Determine the (x, y) coordinate at the center of the cell enclosing the given text.  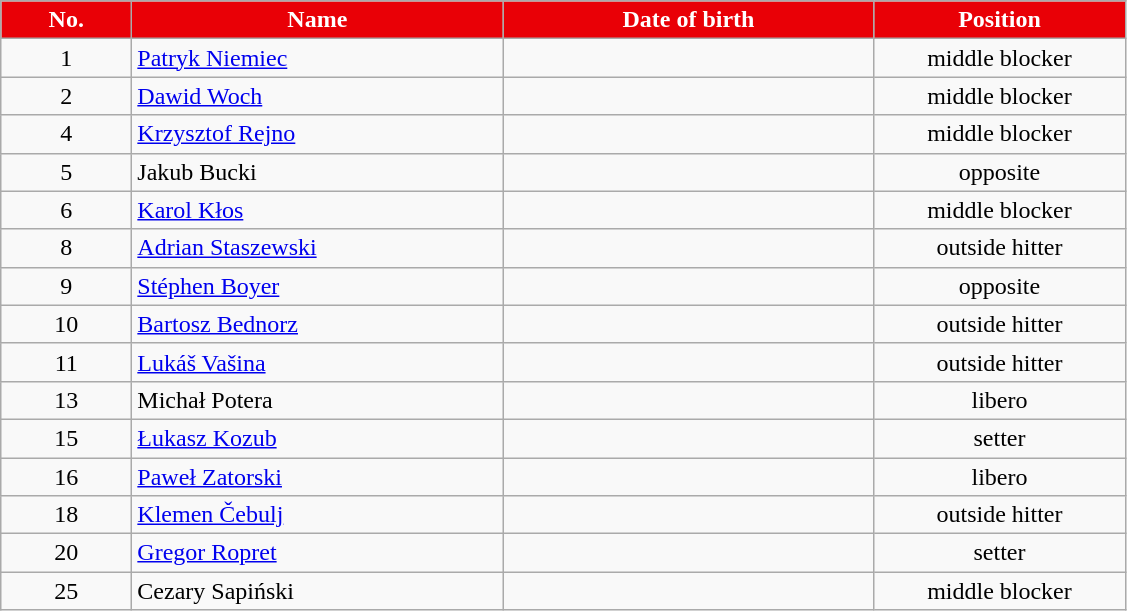
Date of birth (688, 20)
11 (66, 362)
18 (66, 515)
Paweł Zatorski (318, 477)
9 (66, 286)
20 (66, 553)
Łukasz Kozub (318, 438)
Patryk Niemiec (318, 58)
8 (66, 248)
6 (66, 210)
Stéphen Boyer (318, 286)
Dawid Woch (318, 96)
Karol Kłos (318, 210)
10 (66, 324)
Lukáš Vašina (318, 362)
Cezary Sapiński (318, 591)
Jakub Bucki (318, 172)
16 (66, 477)
2 (66, 96)
Gregor Ropret (318, 553)
Krzysztof Rejno (318, 134)
Name (318, 20)
Klemen Čebulj (318, 515)
5 (66, 172)
15 (66, 438)
25 (66, 591)
1 (66, 58)
13 (66, 400)
Michał Potera (318, 400)
Adrian Staszewski (318, 248)
Bartosz Bednorz (318, 324)
No. (66, 20)
4 (66, 134)
Position (1000, 20)
